Pinpoint the cell where the given text exists, returning its (x, y) midpoint coordinate. 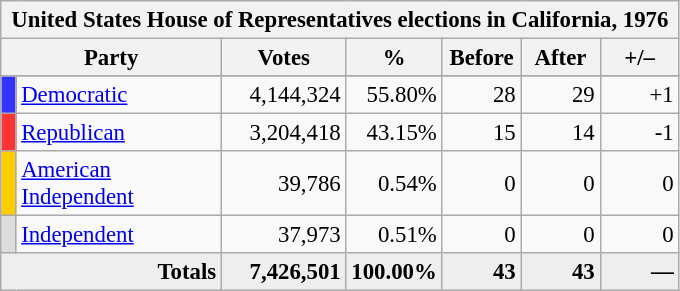
Republican (119, 133)
-1 (640, 133)
Votes (284, 58)
After (560, 58)
28 (482, 95)
Independent (119, 235)
+1 (640, 95)
United States House of Representatives elections in California, 1976 (340, 20)
29 (560, 95)
4,144,324 (284, 95)
Democratic (119, 95)
43.15% (394, 133)
0.54% (394, 184)
Party (112, 58)
14 (560, 133)
American Independent (119, 184)
3,204,418 (284, 133)
+/– (640, 58)
15 (482, 133)
% (394, 58)
37,973 (284, 235)
39,786 (284, 184)
Before (482, 58)
0.51% (394, 235)
55.80% (394, 95)
